Scan for the cell matching the given text and deliver its (x, y) coordinate at center. 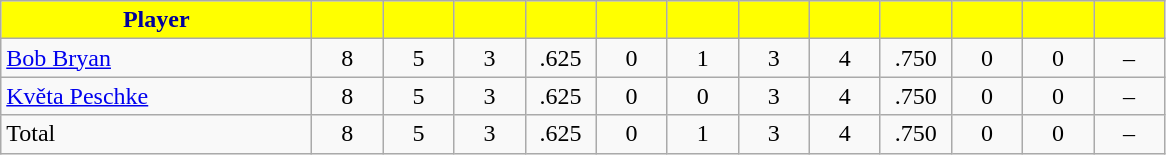
Total (156, 134)
Květa Peschke (156, 96)
Player (156, 20)
Bob Bryan (156, 58)
